Find where the given text appears and provide that cell's center as [X, Y] coordinate. 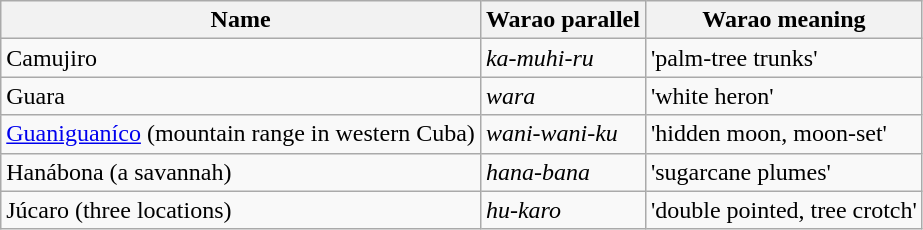
hu-karo [562, 210]
'palm-tree trunks' [784, 58]
Júcaro (three locations) [241, 210]
'hidden moon, moon-set' [784, 134]
Hanábona (a savannah) [241, 172]
Guara [241, 96]
ka-muhi-ru [562, 58]
'sugarcane plumes' [784, 172]
Name [241, 20]
hana-bana [562, 172]
'double pointed, tree crotch' [784, 210]
wara [562, 96]
wani-wani-ku [562, 134]
Warao meaning [784, 20]
Camujiro [241, 58]
Warao parallel [562, 20]
'white heron' [784, 96]
Guaniguaníco (mountain range in western Cuba) [241, 134]
